Locate the cell with the specified text and output its [x, y] center coordinate. 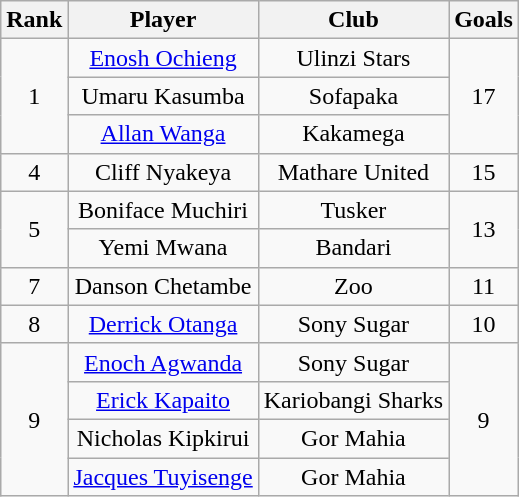
17 [484, 96]
Ulinzi Stars [353, 58]
Derrick Otanga [163, 324]
13 [484, 229]
Kakamega [353, 134]
7 [34, 286]
15 [484, 172]
Cliff Nyakeya [163, 172]
11 [484, 286]
10 [484, 324]
8 [34, 324]
Goals [484, 20]
Umaru Kasumba [163, 96]
Yemi Mwana [163, 248]
5 [34, 229]
Enosh Ochieng [163, 58]
Sofapaka [353, 96]
Allan Wanga [163, 134]
Bandari [353, 248]
Zoo [353, 286]
Nicholas Kipkirui [163, 438]
Player [163, 20]
Jacques Tuyisenge [163, 477]
Rank [34, 20]
4 [34, 172]
Erick Kapaito [163, 400]
Mathare United [353, 172]
Enoch Agwanda [163, 362]
Boniface Muchiri [163, 210]
Club [353, 20]
Danson Chetambe [163, 286]
Tusker [353, 210]
Kariobangi Sharks [353, 400]
1 [34, 96]
